Return (X, Y) of the center of cell containing provided text 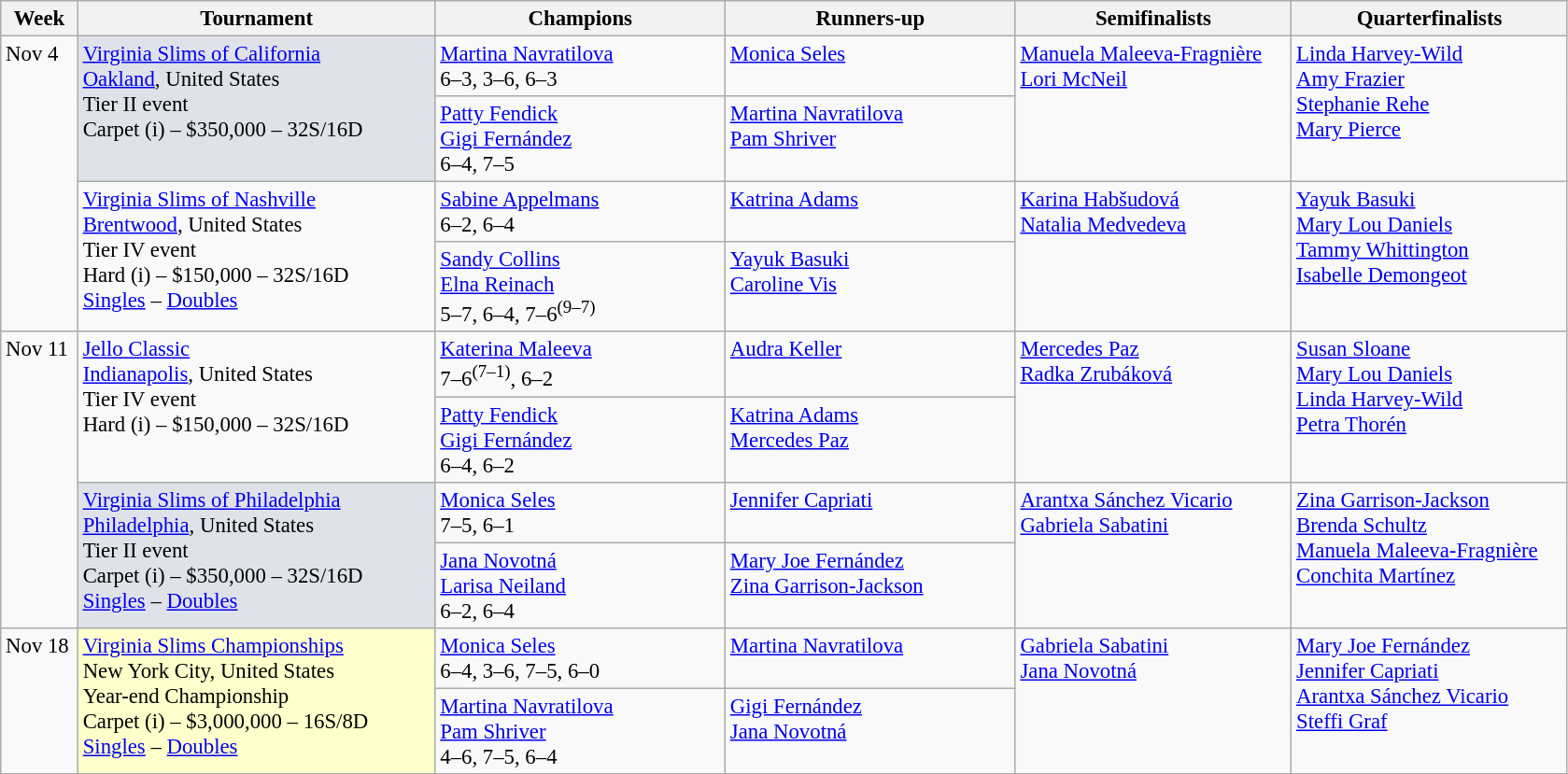
Katerina Maleeva7–6(7–1), 6–2 (581, 364)
Zina Garrison-Jackson Brenda Schultz Manuela Maleeva-Fragnière Conchita Martínez (1430, 555)
Nov 18 (39, 700)
Monica Seles (870, 67)
Gigi Fernández Jana Novotná (870, 731)
Nov 4 (39, 185)
Martina Navratilova Pam Shriver (870, 139)
Week (39, 19)
Yayuk Basuki Caroline Vis (870, 287)
Tournament (256, 19)
Katrina Adams (870, 213)
Monica Seles6–4, 3–6, 7–5, 6–0 (581, 657)
Monica Seles7–5, 6–1 (581, 512)
Mary Joe Fernández Jennifer Capriati Arantxa Sánchez Vicario Steffi Graf (1430, 700)
Jennifer Capriati (870, 512)
Martina Navratilova6–3, 3–6, 6–3 (581, 67)
Susan Sloane Mary Lou Daniels Linda Harvey-Wild Petra Thorén (1430, 407)
Virginia Slims of California Oakland, United StatesTier II event Carpet (i) – $350,000 – 32S/16D (256, 109)
Patty Fendick Gigi Fernández6–4, 7–5 (581, 139)
Nov 11 (39, 480)
Martina Navratilova (870, 657)
Champions (581, 19)
Mary Joe Fernández Zina Garrison-Jackson (870, 585)
Patty Fendick Gigi Fernández6–4, 6–2 (581, 440)
Jana Novotná Larisa Neiland6–2, 6–4 (581, 585)
Sabine Appelmans6–2, 6–4 (581, 213)
Martina Navratilova Pam Shriver4–6, 7–5, 6–4 (581, 731)
Virginia Slims of Nashville Brentwood, United StatesTier IV event Hard (i) – $150,000 – 32S/16DSingles – Doubles (256, 258)
Runners-up (870, 19)
Manuela Maleeva-Fragnière Lori McNeil (1153, 109)
Quarterfinalists (1430, 19)
Yayuk Basuki Mary Lou Daniels Tammy Whittington Isabelle Demongeot (1430, 258)
Karina Habšudová Natalia Medvedeva (1153, 258)
Arantxa Sánchez Vicario Gabriela Sabatini (1153, 555)
Virginia Slims Championships New York City, United StatesYear-end ChampionshipCarpet (i) – $3,000,000 – 16S/8DSingles – Doubles (256, 700)
Jello Classic Indianapolis, United StatesTier IV event Hard (i) – $150,000 – 32S/16D (256, 407)
Mercedes Paz Radka Zrubáková (1153, 407)
Audra Keller (870, 364)
Katrina Adams Mercedes Paz (870, 440)
Semifinalists (1153, 19)
Virginia Slims of Philadelphia Philadelphia, United StatesTier II event Carpet (i) – $350,000 – 32S/16DSingles – Doubles (256, 555)
Gabriela Sabatini Jana Novotná (1153, 700)
Linda Harvey-Wild Amy Frazier Stephanie Rehe Mary Pierce (1430, 109)
Sandy Collins Elna Reinach5–7, 6–4, 7–6(9–7) (581, 287)
